Return the (X, Y) coordinate for the center point of the cell that contains the specified text.  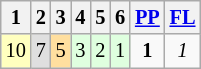
FL (183, 17)
6 (120, 17)
4 (80, 17)
7 (41, 51)
PP (148, 17)
10 (16, 51)
